Locate the cell with the specified text and output its (x, y) center coordinate. 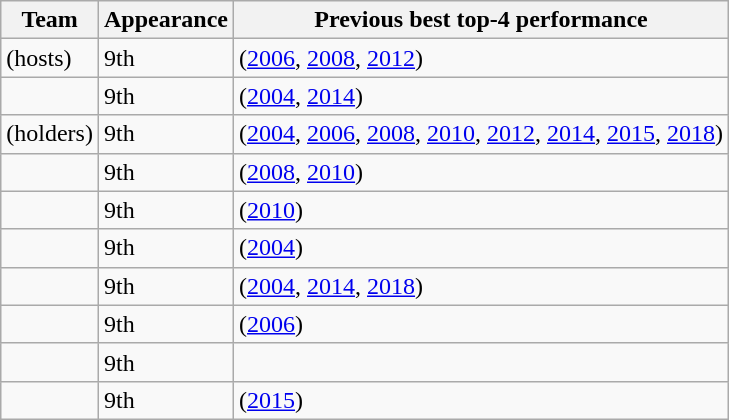
(2008, 2010) (482, 172)
(2006, 2008, 2012) (482, 58)
(2004, 2006, 2008, 2010, 2012, 2014, 2015, 2018) (482, 134)
Previous best top-4 performance (482, 20)
(2015) (482, 400)
(2004, 2014) (482, 96)
(2004) (482, 248)
(2004, 2014, 2018) (482, 286)
Team (50, 20)
(2010) (482, 210)
(holders) (50, 134)
(2006) (482, 324)
Appearance (166, 20)
(hosts) (50, 58)
